Find where the given text appears and provide that cell's center as [X, Y] coordinate. 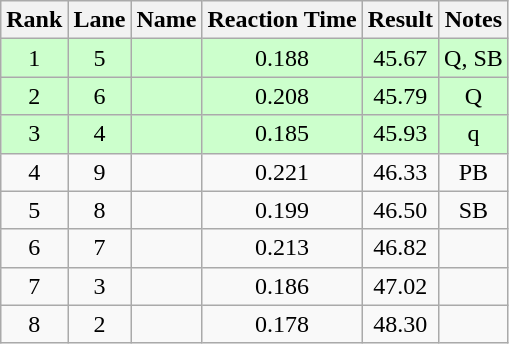
0.199 [282, 210]
q [474, 134]
Name [166, 20]
45.79 [400, 96]
Q [474, 96]
0.186 [282, 286]
Notes [474, 20]
Lane [100, 20]
47.02 [400, 286]
PB [474, 172]
Reaction Time [282, 20]
1 [34, 58]
48.30 [400, 324]
46.33 [400, 172]
9 [100, 172]
46.50 [400, 210]
0.213 [282, 248]
46.82 [400, 248]
Result [400, 20]
Rank [34, 20]
Q, SB [474, 58]
45.67 [400, 58]
0.178 [282, 324]
0.221 [282, 172]
45.93 [400, 134]
0.208 [282, 96]
SB [474, 210]
0.185 [282, 134]
0.188 [282, 58]
